Find where the given text appears and provide that cell's center as [x, y] coordinate. 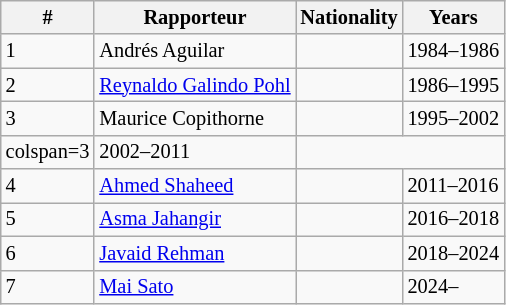
1995–2002 [454, 118]
2011–2016 [454, 186]
1984–1986 [454, 51]
Ahmed Shaheed [194, 186]
5 [48, 219]
2018–2024 [454, 253]
2016–2018 [454, 219]
Nationality [350, 17]
6 [48, 253]
Rapporteur [194, 17]
2 [48, 85]
Reynaldo Galindo Pohl [194, 85]
Andrés Aguilar [194, 51]
# [48, 17]
Asma Jahangir [194, 219]
1 [48, 51]
colspan=3 [48, 152]
Maurice Copithorne [194, 118]
Years [454, 17]
1986–1995 [454, 85]
Javaid Rehman [194, 253]
2024– [454, 287]
7 [48, 287]
2002–2011 [194, 152]
Mai Sato [194, 287]
3 [48, 118]
4 [48, 186]
